Output the [X, Y] coordinate of the center of the cell containing the given text.  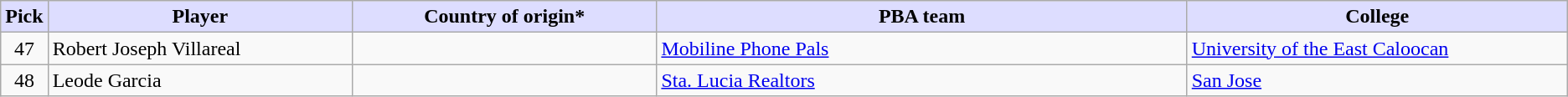
Leode Garcia [199, 80]
Player [199, 17]
Pick [24, 17]
PBA team [921, 17]
San Jose [1377, 80]
Sta. Lucia Realtors [921, 80]
48 [24, 80]
Robert Joseph Villareal [199, 48]
Mobiline Phone Pals [921, 48]
Country of origin* [504, 17]
University of the East Caloocan [1377, 48]
College [1377, 17]
47 [24, 48]
